Return the [x, y] coordinate for the center point of the cell that contains the specified text.  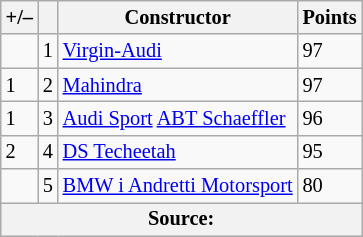
96 [330, 118]
4 [48, 152]
Mahindra [178, 85]
Points [330, 17]
DS Techeetah [178, 152]
+/– [20, 17]
95 [330, 152]
Constructor [178, 17]
Virgin-Audi [178, 51]
80 [330, 186]
5 [48, 186]
BMW i Andretti Motorsport [178, 186]
Source: [182, 219]
3 [48, 118]
Audi Sport ABT Schaeffler [178, 118]
